Find where the given text appears and provide that cell's center as (X, Y) coordinate. 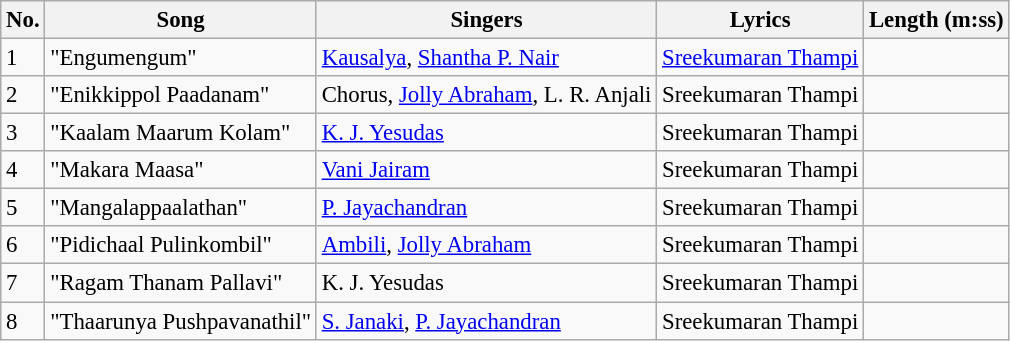
Kausalya, Shantha P. Nair (486, 58)
Ambili, Jolly Abraham (486, 245)
No. (23, 20)
"Ragam Thanam Pallavi" (181, 283)
"Mangalappaalathan" (181, 208)
Lyrics (760, 20)
4 (23, 170)
"Thaarunya Pushpavanathil" (181, 321)
S. Janaki, P. Jayachandran (486, 321)
2 (23, 95)
Singers (486, 20)
Chorus, Jolly Abraham, L. R. Anjali (486, 95)
7 (23, 283)
3 (23, 133)
"Pidichaal Pulinkombil" (181, 245)
"Kaalam Maarum Kolam" (181, 133)
"Engumengum" (181, 58)
5 (23, 208)
P. Jayachandran (486, 208)
8 (23, 321)
"Makara Maasa" (181, 170)
Vani Jairam (486, 170)
6 (23, 245)
1 (23, 58)
"Enikkippol Paadanam" (181, 95)
Song (181, 20)
Length (m:ss) (936, 20)
